Locate the cell with the specified text and output its (X, Y) center coordinate. 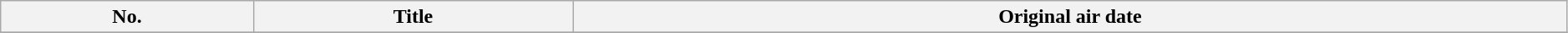
No. (127, 17)
Title (413, 17)
Original air date (1071, 17)
